Detect which cell encompasses the target text, then output its [x, y] center coordinate. 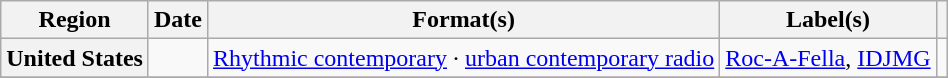
Region [75, 20]
Label(s) [828, 20]
United States [75, 58]
Format(s) [464, 20]
Date [178, 20]
Rhythmic contemporary · urban contemporary radio [464, 58]
Roc-A-Fella, IDJMG [828, 58]
